Locate the cell with the specified text and output its (X, Y) center coordinate. 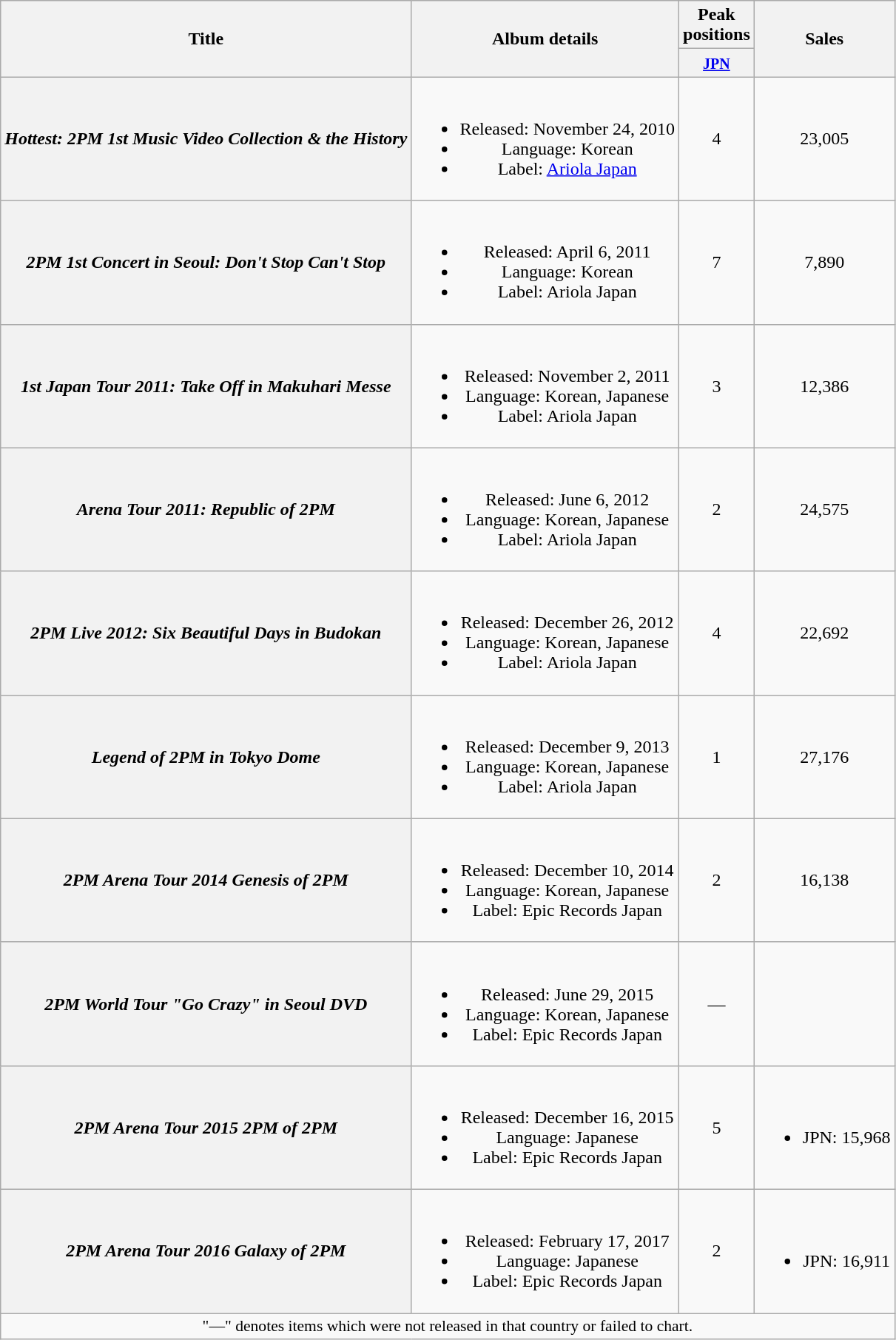
3 (717, 386)
Released: December 9, 2013Language: Korean, JapaneseLabel: Ariola Japan (545, 756)
Title (206, 38)
Released: February 17, 2017Language: JapaneseLabel: Epic Records Japan (545, 1250)
2PM Live 2012: Six Beautiful Days in Budokan (206, 633)
7,890 (824, 262)
12,386 (824, 386)
2PM 1st Concert in Seoul: Don't Stop Can't Stop (206, 262)
16,138 (824, 881)
2PM World Tour "Go Crazy" in Seoul DVD (206, 1003)
Released: June 6, 2012Language: Korean, JapaneseLabel: Ariola Japan (545, 509)
JPN (717, 63)
Legend of 2PM in Tokyo Dome (206, 756)
5 (717, 1128)
2PM Arena Tour 2016 Galaxy of 2PM (206, 1250)
JPN: 16,911 (824, 1250)
Released: December 26, 2012Language: Korean, JapaneseLabel: Ariola Japan (545, 633)
1st Japan Tour 2011: Take Off in Makuhari Messe (206, 386)
Released: June 29, 2015Language: Korean, JapaneseLabel: Epic Records Japan (545, 1003)
Arena Tour 2011: Republic of 2PM (206, 509)
2PM Arena Tour 2014 Genesis of 2PM (206, 881)
23,005 (824, 139)
2PM Arena Tour 2015 2PM of 2PM (206, 1128)
JPN: 15,968 (824, 1128)
"—" denotes items which were not released in that country or failed to chart. (448, 1326)
Released: December 10, 2014Language: Korean, JapaneseLabel: Epic Records Japan (545, 881)
22,692 (824, 633)
7 (717, 262)
Peak positions (717, 25)
— (717, 1003)
27,176 (824, 756)
Album details (545, 38)
Sales (824, 38)
Hottest: 2PM 1st Music Video Collection & the History (206, 139)
Released: November 24, 2010Language: KoreanLabel: Ariola Japan (545, 139)
Released: April 6, 2011Language: KoreanLabel: Ariola Japan (545, 262)
Released: November 2, 2011Language: Korean, JapaneseLabel: Ariola Japan (545, 386)
Released: December 16, 2015Language: JapaneseLabel: Epic Records Japan (545, 1128)
24,575 (824, 509)
1 (717, 756)
